Scan for the cell matching the given text and deliver its [X, Y] coordinate at center. 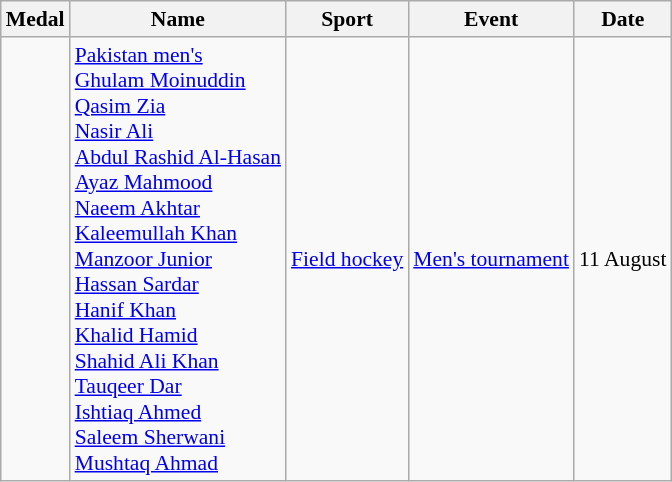
11 August [623, 259]
Name [178, 19]
Medal [36, 19]
Event [491, 19]
Men's tournament [491, 259]
Field hockey [347, 259]
Sport [347, 19]
Date [623, 19]
